Return the [x, y] coordinate for the center point of the cell that contains the specified text.  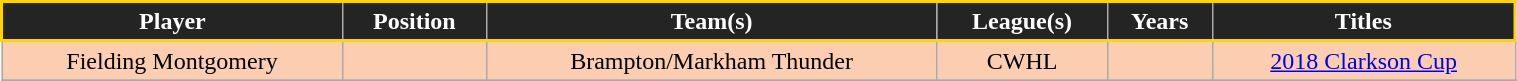
Brampton/Markham Thunder [712, 60]
Team(s) [712, 22]
Fielding Montgomery [172, 60]
Player [172, 22]
Years [1160, 22]
League(s) [1022, 22]
Position [415, 22]
CWHL [1022, 60]
2018 Clarkson Cup [1364, 60]
Titles [1364, 22]
